Search for the cell housing the specified text and yield its (X, Y) center coordinate. 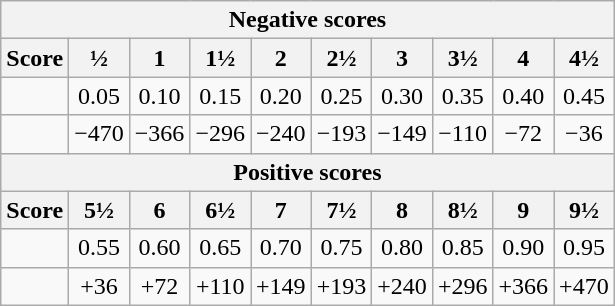
0.90 (524, 248)
8½ (462, 210)
+240 (402, 286)
+149 (282, 286)
0.45 (584, 96)
0.75 (342, 248)
0.85 (462, 248)
+193 (342, 286)
0.25 (342, 96)
−296 (220, 134)
0.95 (584, 248)
−240 (282, 134)
−72 (524, 134)
1 (160, 58)
−110 (462, 134)
0.30 (402, 96)
7 (282, 210)
2 (282, 58)
1½ (220, 58)
Positive scores (308, 172)
4 (524, 58)
+110 (220, 286)
6½ (220, 210)
+296 (462, 286)
3½ (462, 58)
3 (402, 58)
+470 (584, 286)
0.10 (160, 96)
2½ (342, 58)
+36 (100, 286)
0.55 (100, 248)
9½ (584, 210)
+72 (160, 286)
−36 (584, 134)
0.60 (160, 248)
Negative scores (308, 20)
0.80 (402, 248)
−470 (100, 134)
0.15 (220, 96)
7½ (342, 210)
9 (524, 210)
0.70 (282, 248)
+366 (524, 286)
0.40 (524, 96)
0.20 (282, 96)
0.65 (220, 248)
0.35 (462, 96)
½ (100, 58)
6 (160, 210)
4½ (584, 58)
−366 (160, 134)
8 (402, 210)
0.05 (100, 96)
−149 (402, 134)
5½ (100, 210)
−193 (342, 134)
